Detect which cell encompasses the target text, then output its [X, Y] center coordinate. 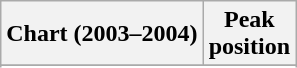
Chart (2003–2004) [102, 34]
Peakposition [249, 34]
